Capture the cell that displays the provided text and extract its (x, y) central coordinate. 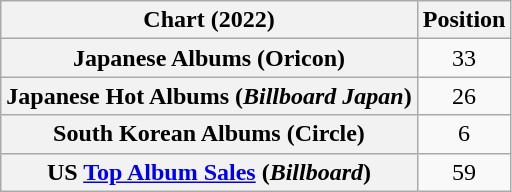
South Korean Albums (Circle) (209, 134)
Chart (2022) (209, 20)
Position (464, 20)
33 (464, 58)
Japanese Hot Albums (Billboard Japan) (209, 96)
26 (464, 96)
59 (464, 172)
6 (464, 134)
US Top Album Sales (Billboard) (209, 172)
Japanese Albums (Oricon) (209, 58)
